Return [X, Y] of the center of cell containing provided text 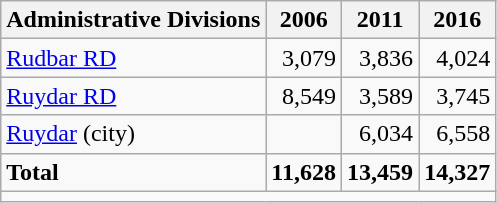
2006 [304, 20]
3,836 [380, 58]
2011 [380, 20]
6,558 [458, 134]
Rudbar RD [134, 58]
Total [134, 172]
Ruydar RD [134, 96]
14,327 [458, 172]
Administrative Divisions [134, 20]
6,034 [380, 134]
3,079 [304, 58]
13,459 [380, 172]
3,745 [458, 96]
Ruydar (city) [134, 134]
11,628 [304, 172]
2016 [458, 20]
4,024 [458, 58]
3,589 [380, 96]
8,549 [304, 96]
